Pinpoint the cell where the given text exists, returning its [X, Y] midpoint coordinate. 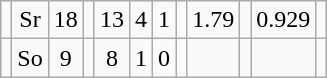
9 [66, 58]
0 [164, 58]
So [30, 58]
13 [112, 20]
1.79 [214, 20]
18 [66, 20]
Sr [30, 20]
4 [140, 20]
0.929 [284, 20]
8 [112, 58]
